Capture the cell that displays the provided text and extract its [X, Y] central coordinate. 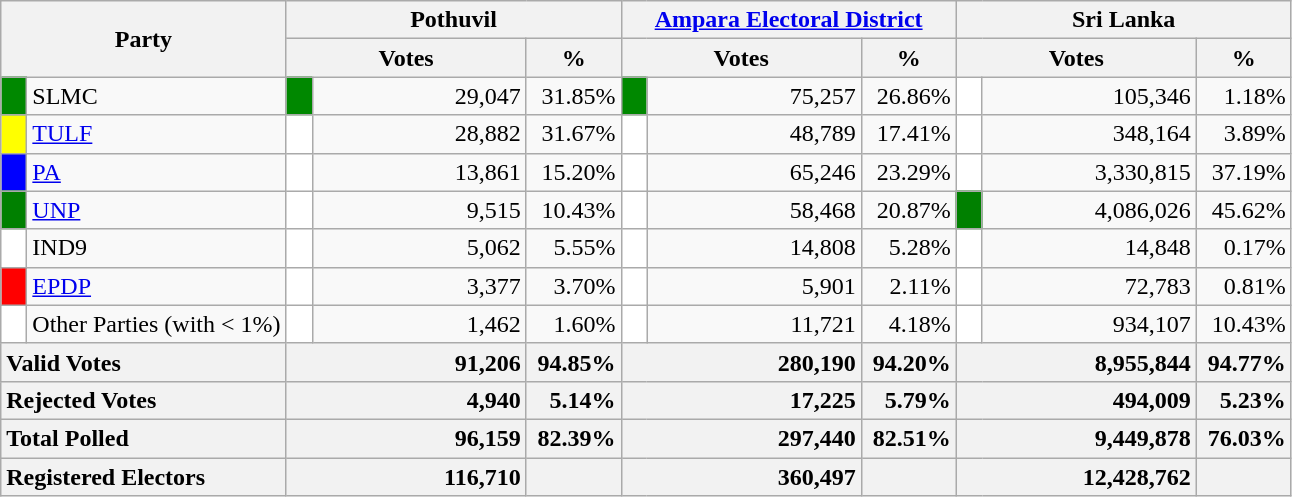
494,009 [1076, 400]
280,190 [741, 362]
12,428,762 [1076, 477]
82.51% [908, 438]
EPDP [156, 286]
360,497 [741, 477]
28,882 [419, 134]
Total Polled [144, 438]
Other Parties (with < 1%) [156, 324]
65,246 [754, 172]
9,449,878 [1076, 438]
5,062 [419, 248]
76.03% [1244, 438]
116,710 [406, 477]
TULF [156, 134]
Sri Lanka [1124, 20]
Registered Electors [144, 477]
48,789 [754, 134]
75,257 [754, 96]
31.67% [574, 134]
94.20% [908, 362]
5.28% [908, 248]
PA [156, 172]
934,107 [1089, 324]
5.14% [574, 400]
11,721 [754, 324]
4.18% [908, 324]
96,159 [406, 438]
5,901 [754, 286]
17,225 [741, 400]
45.62% [1244, 210]
Rejected Votes [144, 400]
94.77% [1244, 362]
Party [144, 39]
0.81% [1244, 286]
20.87% [908, 210]
29,047 [419, 96]
5.23% [1244, 400]
SLMC [156, 96]
4,086,026 [1089, 210]
348,164 [1089, 134]
26.86% [908, 96]
1.60% [574, 324]
3,330,815 [1089, 172]
105,346 [1089, 96]
1.18% [1244, 96]
Pothuvil [454, 20]
8,955,844 [1076, 362]
IND9 [156, 248]
14,848 [1089, 248]
5.55% [574, 248]
Valid Votes [144, 362]
15.20% [574, 172]
82.39% [574, 438]
31.85% [574, 96]
9,515 [419, 210]
2.11% [908, 286]
0.17% [1244, 248]
4,940 [406, 400]
297,440 [741, 438]
13,861 [419, 172]
Ampara Electoral District [788, 20]
3.89% [1244, 134]
23.29% [908, 172]
37.19% [1244, 172]
91,206 [406, 362]
72,783 [1089, 286]
3.70% [574, 286]
14,808 [754, 248]
17.41% [908, 134]
1,462 [419, 324]
UNP [156, 210]
58,468 [754, 210]
94.85% [574, 362]
5.79% [908, 400]
3,377 [419, 286]
